Find where the given text appears and provide that cell's center as (x, y) coordinate. 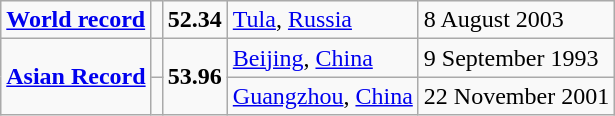
World record (76, 20)
Guangzhou, China (322, 96)
22 November 2001 (516, 96)
52.34 (194, 20)
Tula, Russia (322, 20)
9 September 1993 (516, 58)
53.96 (194, 77)
Asian Record (76, 77)
Beijing, China (322, 58)
8 August 2003 (516, 20)
